Provide the (X, Y) coordinate of the cell's center where the given text is located.  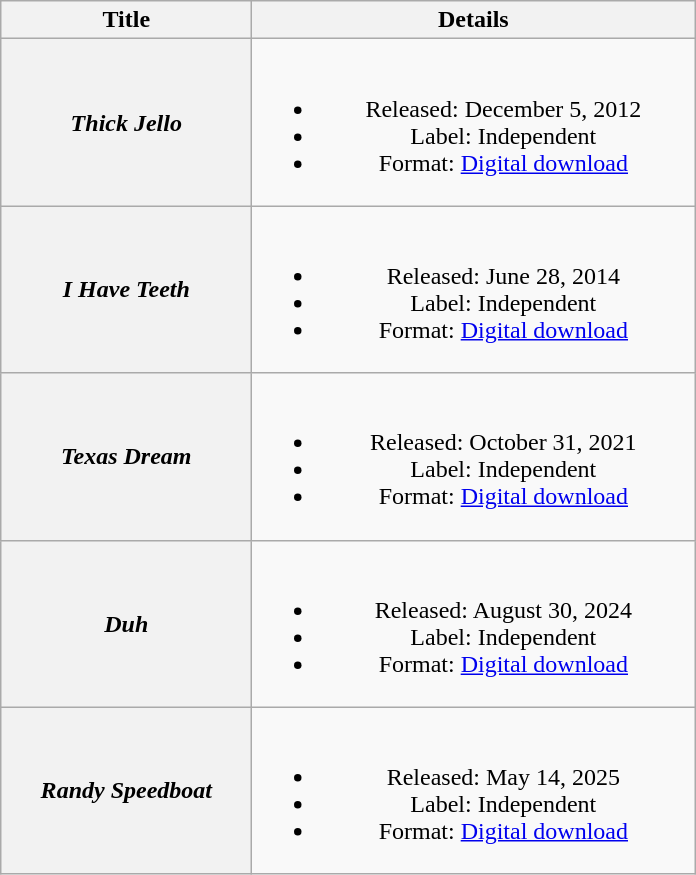
Released: May 14, 2025Label: IndependentFormat: Digital download (474, 790)
Details (474, 20)
Released: October 31, 2021Label: IndependentFormat: Digital download (474, 456)
Randy Speedboat (126, 790)
Released: June 28, 2014Label: IndependentFormat: Digital download (474, 290)
Released: August 30, 2024Label: IndependentFormat: Digital download (474, 624)
Duh (126, 624)
I Have Teeth (126, 290)
Released: December 5, 2012Label: IndependentFormat: Digital download (474, 122)
Thick Jello (126, 122)
Texas Dream (126, 456)
Title (126, 20)
